For the text-containing cell, return its midpoint in (X, Y) coordinate format. 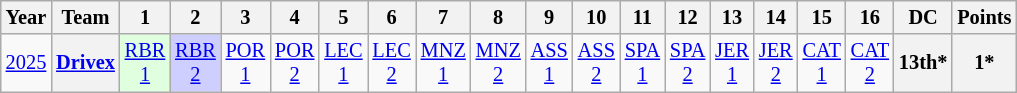
RBR1 (145, 63)
2 (195, 17)
MNZ1 (444, 63)
15 (822, 17)
11 (642, 17)
LEC1 (343, 63)
Drivex (86, 63)
JER2 (776, 63)
RBR2 (195, 63)
Points (984, 17)
SPA1 (642, 63)
MNZ2 (498, 63)
8 (498, 17)
3 (246, 17)
16 (870, 17)
13th* (923, 63)
2025 (26, 63)
Team (86, 17)
13 (732, 17)
ASS2 (596, 63)
7 (444, 17)
CAT1 (822, 63)
10 (596, 17)
1 (145, 17)
1* (984, 63)
9 (550, 17)
ASS1 (550, 63)
POR1 (246, 63)
4 (294, 17)
12 (688, 17)
LEC2 (392, 63)
5 (343, 17)
CAT2 (870, 63)
POR2 (294, 63)
DC (923, 17)
SPA2 (688, 63)
14 (776, 17)
JER1 (732, 63)
Year (26, 17)
6 (392, 17)
